Identify which cell holds the provided text, then report its (X, Y) central coordinate. 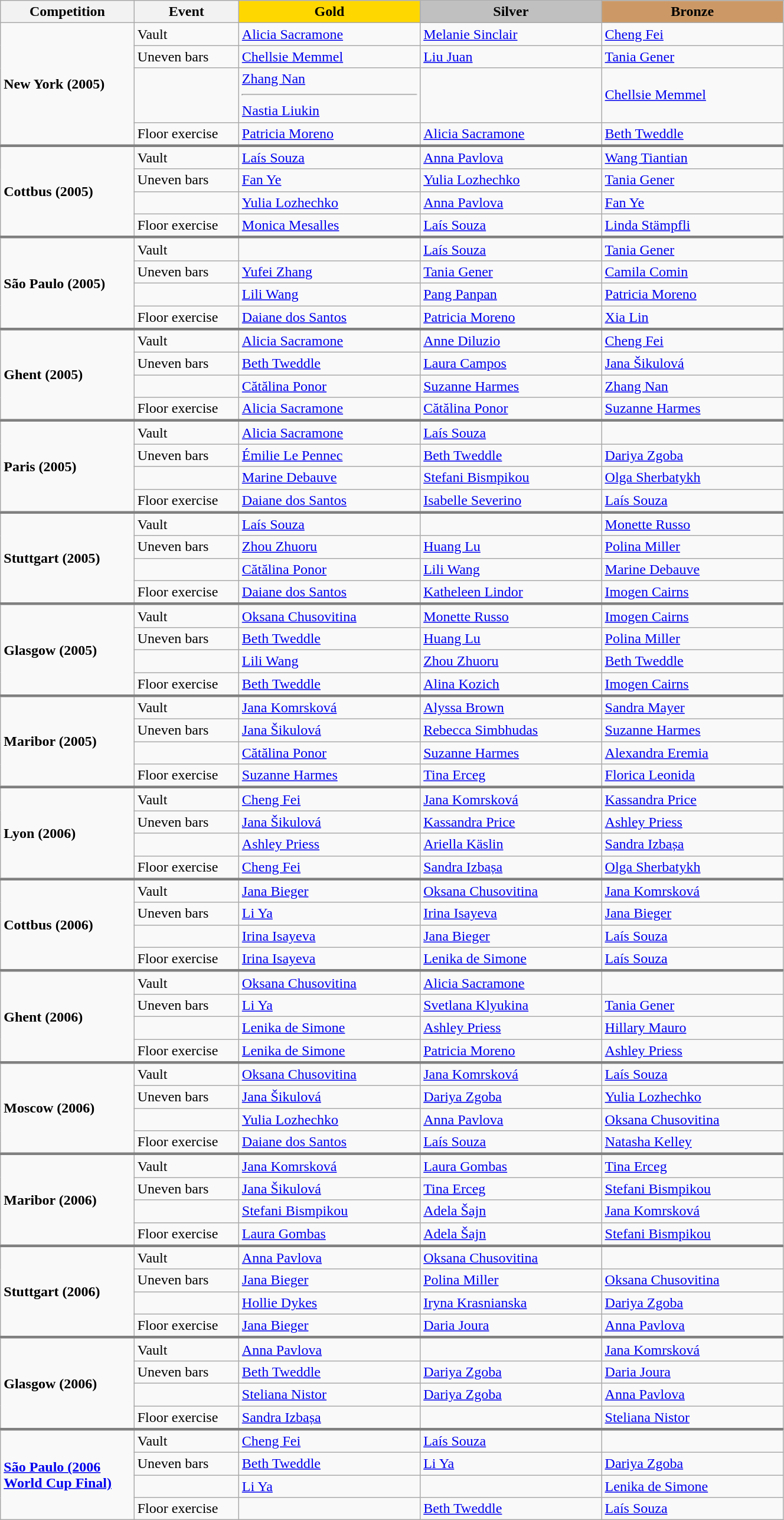
Rebecca Simbhudas (511, 730)
Competition (67, 12)
Katheleen Lindor (511, 592)
Silver (511, 12)
Monica Mesalles (329, 226)
Anne Diluzio (511, 341)
Svetlana Klyukina (511, 1005)
Event (187, 12)
Zhang Nan Nastia Liukin (329, 95)
Iryna Krasnianska (511, 1303)
Alyssa Brown (511, 707)
Bronze (692, 12)
Zhang Nan (692, 386)
Stuttgart (2006) (67, 1292)
Maribor (2005) (67, 742)
Alexandra Eremia (692, 753)
Alina Kozich (511, 684)
Sandra Mayer (692, 707)
Hollie Dykes (329, 1303)
São Paulo (2005) (67, 283)
Wang Tiantian (692, 158)
Cottbus (2005) (67, 191)
Camila Comin (692, 272)
Hillary Mauro (692, 1028)
Pang Panpan (511, 294)
New York (2005) (67, 84)
Émilie Le Pennec (329, 455)
Cottbus (2006) (67, 925)
Linda Stämpfli (692, 226)
Ghent (2006) (67, 1017)
Paris (2005) (67, 467)
Ariella Käslin (511, 844)
Maribor (2006) (67, 1200)
Gold (329, 12)
Stuttgart (2005) (67, 559)
Glasgow (2005) (67, 650)
Melanie Sinclair (511, 34)
Moscow (2006) (67, 1108)
Laura Campos (511, 364)
Glasgow (2006) (67, 1383)
Yufei Zhang (329, 272)
São Paulo (2006 World Cup Final) (67, 1475)
Lyon (2006) (67, 833)
Natasha Kelley (692, 1143)
Isabelle Severino (511, 501)
Florica Leonida (692, 776)
Liu Juan (511, 57)
Xia Lin (692, 318)
Ghent (2005) (67, 374)
